Return (X, Y) of the center of cell containing provided text 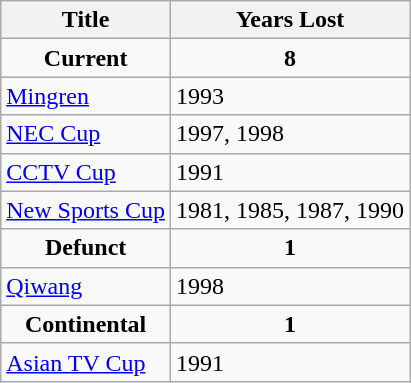
Defunct (86, 248)
Years Lost (290, 20)
Current (86, 58)
1981, 1985, 1987, 1990 (290, 210)
Continental (86, 324)
1998 (290, 286)
1993 (290, 96)
New Sports Cup (86, 210)
NEC Cup (86, 134)
Asian TV Cup (86, 362)
CCTV Cup (86, 172)
Title (86, 20)
Mingren (86, 96)
1997, 1998 (290, 134)
Qiwang (86, 286)
8 (290, 58)
